Output the (X, Y) coordinate of the center of the cell containing the given text.  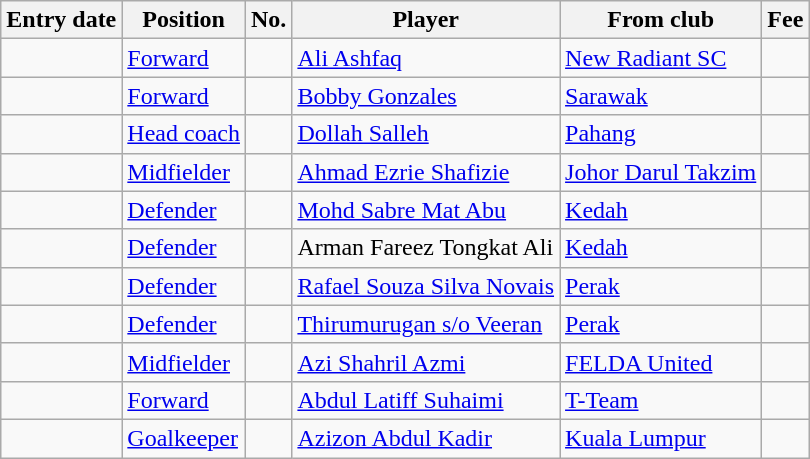
Arman Fareez Tongkat Ali (426, 248)
Mohd Sabre Mat Abu (426, 210)
Fee (786, 20)
FELDA United (661, 362)
From club (661, 20)
Dollah Salleh (426, 134)
Ali Ashfaq (426, 58)
Thirumurugan s/o Veeran (426, 324)
Kuala Lumpur (661, 438)
Rafael Souza Silva Novais (426, 286)
Entry date (62, 20)
T-Team (661, 400)
Player (426, 20)
No. (268, 20)
Azi Shahril Azmi (426, 362)
Azizon Abdul Kadir (426, 438)
Pahang (661, 134)
Johor Darul Takzim (661, 172)
Sarawak (661, 96)
Bobby Gonzales (426, 96)
Position (184, 20)
Head coach (184, 134)
New Radiant SC (661, 58)
Ahmad Ezrie Shafizie (426, 172)
Abdul Latiff Suhaimi (426, 400)
Goalkeeper (184, 438)
